Output the (x, y) coordinate of the center of the cell containing the given text.  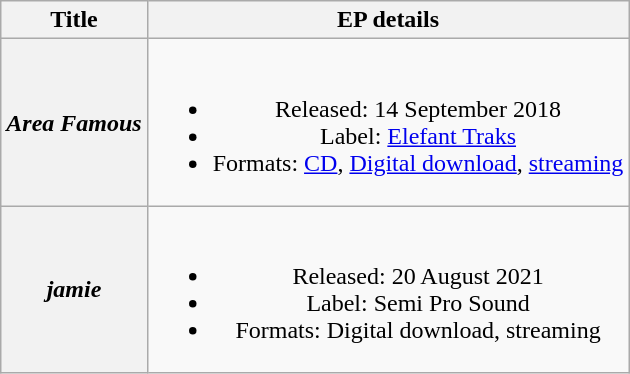
Title (74, 20)
Released: 20 August 2021Label: Semi Pro Sound Formats: Digital download, streaming (388, 290)
Area Famous (74, 122)
EP details (388, 20)
Released: 14 September 2018Label: Elefant TraksFormats: CD, Digital download, streaming (388, 122)
jamie (74, 290)
